Locate the cell with the specified text and output its (X, Y) center coordinate. 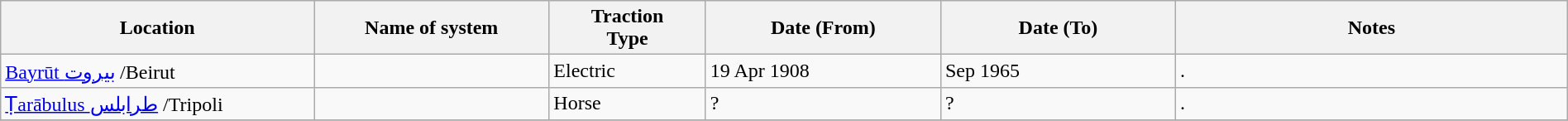
Notes (1372, 28)
Electric (627, 71)
Ṭarābulus طرابلس /Tripoli (157, 104)
Sep 1965 (1058, 71)
Date (From) (823, 28)
Bayrūt بيروت /Beirut (157, 71)
Location (157, 28)
TractionType (627, 28)
19 Apr 1908 (823, 71)
Name of system (432, 28)
Horse (627, 104)
Date (To) (1058, 28)
